For the text-containing cell, return its midpoint in [x, y] coordinate format. 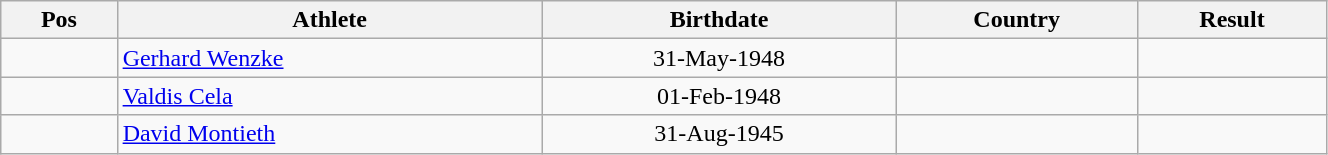
31-May-1948 [719, 58]
Country [1017, 20]
01-Feb-1948 [719, 96]
Result [1232, 20]
Valdis Cela [330, 96]
Athlete [330, 20]
Gerhard Wenzke [330, 58]
David Montieth [330, 134]
Pos [59, 20]
31-Aug-1945 [719, 134]
Birthdate [719, 20]
